Find where the given text appears and provide that cell's center as [x, y] coordinate. 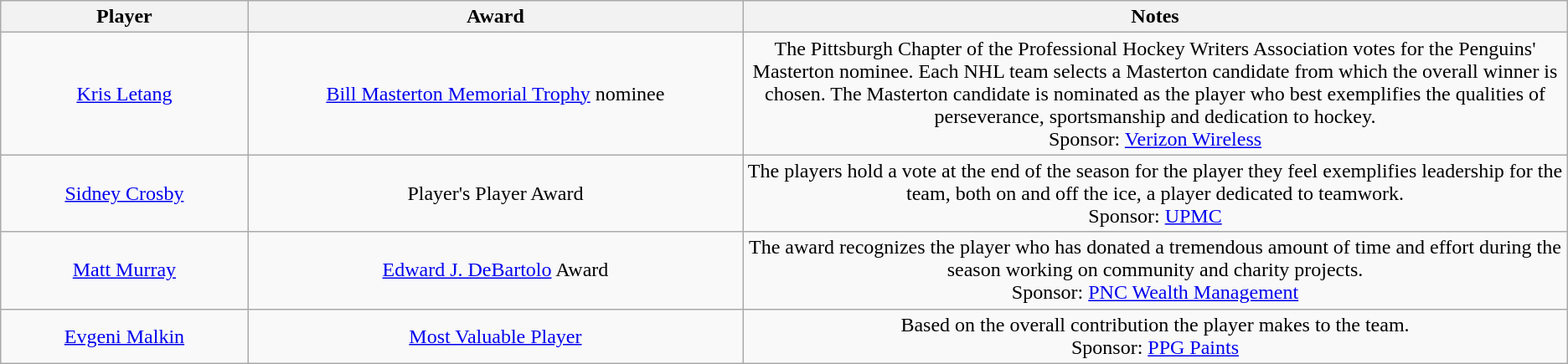
Player [124, 17]
Kris Letang [124, 94]
Award [496, 17]
Based on the overall contribution the player makes to the team. Sponsor: PPG Paints [1155, 336]
Sidney Crosby [124, 193]
Notes [1155, 17]
Player's Player Award [496, 193]
Most Valuable Player [496, 336]
Matt Murray [124, 270]
Bill Masterton Memorial Trophy nominee [496, 94]
Evgeni Malkin [124, 336]
Edward J. DeBartolo Award [496, 270]
